Output the (X, Y) coordinate of the center of the cell containing the given text.  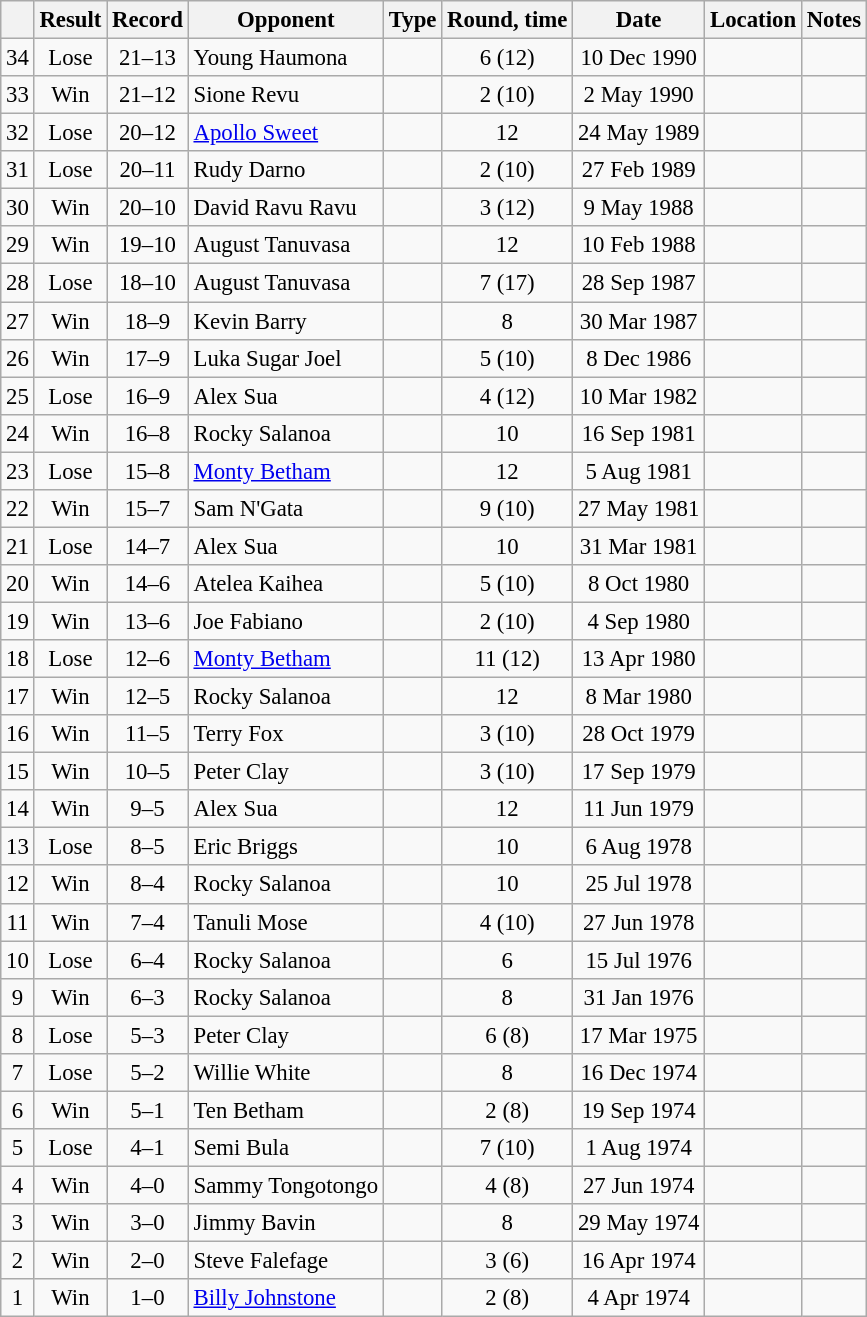
23 (18, 471)
3 (18, 1223)
17–9 (148, 358)
29 (18, 245)
13 Apr 1980 (639, 659)
20–12 (148, 133)
21–12 (148, 95)
18 (18, 659)
4 Apr 1974 (639, 1298)
Apollo Sweet (286, 133)
Eric Briggs (286, 847)
5 Aug 1981 (639, 471)
27 Jun 1974 (639, 1185)
Sam N'Gata (286, 509)
15–8 (148, 471)
Result (70, 20)
14–6 (148, 584)
19 (18, 621)
Notes (834, 20)
21–13 (148, 58)
13–6 (148, 621)
14 (18, 809)
Sammy Tongotongo (286, 1185)
2–0 (148, 1261)
17 Mar 1975 (639, 1035)
34 (18, 58)
Joe Fabiano (286, 621)
16 Apr 1974 (639, 1261)
8–5 (148, 847)
16–8 (148, 433)
13 (18, 847)
Tanuli Mose (286, 922)
Young Haumona (286, 58)
1 Aug 1974 (639, 1148)
5 (18, 1148)
Willie White (286, 1073)
3 (12) (508, 208)
4 (10) (508, 922)
Ten Betham (286, 1110)
15–7 (148, 509)
28 Oct 1979 (639, 734)
15 Jul 1976 (639, 960)
9 May 1988 (639, 208)
33 (18, 95)
2 (18, 1261)
5–2 (148, 1073)
8 Mar 1980 (639, 697)
11 (12) (508, 659)
19 Sep 1974 (639, 1110)
Steve Falefage (286, 1261)
9–5 (148, 809)
11 (18, 922)
24 (18, 433)
6 Aug 1978 (639, 847)
18–10 (148, 283)
7 (18, 1073)
12–6 (148, 659)
7 (10) (508, 1148)
10 Feb 1988 (639, 245)
10 Mar 1982 (639, 396)
Record (148, 20)
4 (12) (508, 396)
15 (18, 772)
5–1 (148, 1110)
8 Oct 1980 (639, 584)
David Ravu Ravu (286, 208)
17 Sep 1979 (639, 772)
9 (18, 997)
22 (18, 509)
25 Jul 1978 (639, 885)
20 (18, 584)
14–7 (148, 546)
Sione Revu (286, 95)
31 (18, 170)
4–0 (148, 1185)
16–9 (148, 396)
Opponent (286, 20)
1 (18, 1298)
Luka Sugar Joel (286, 358)
2 May 1990 (639, 95)
17 (18, 697)
11–5 (148, 734)
6–4 (148, 960)
Round, time (508, 20)
18–9 (148, 321)
Date (639, 20)
27 Jun 1978 (639, 922)
6 (8) (508, 1035)
Terry Fox (286, 734)
4 (8) (508, 1185)
25 (18, 396)
3 (6) (508, 1261)
Type (412, 20)
Jimmy Bavin (286, 1223)
20–10 (148, 208)
Atelea Kaihea (286, 584)
29 May 1974 (639, 1223)
3–0 (148, 1223)
24 May 1989 (639, 133)
11 Jun 1979 (639, 809)
12–5 (148, 697)
21 (18, 546)
Rudy Darno (286, 170)
32 (18, 133)
4–1 (148, 1148)
4 (18, 1185)
7–4 (148, 922)
5–3 (148, 1035)
Location (754, 20)
6 (12) (508, 58)
20–11 (148, 170)
27 May 1981 (639, 509)
Billy Johnstone (286, 1298)
28 Sep 1987 (639, 283)
8–4 (148, 885)
31 Jan 1976 (639, 997)
1–0 (148, 1298)
10 Dec 1990 (639, 58)
Semi Bula (286, 1148)
4 Sep 1980 (639, 621)
16 Dec 1974 (639, 1073)
16 (18, 734)
6–3 (148, 997)
27 (18, 321)
Kevin Barry (286, 321)
30 (18, 208)
10–5 (148, 772)
31 Mar 1981 (639, 546)
30 Mar 1987 (639, 321)
16 Sep 1981 (639, 433)
28 (18, 283)
7 (17) (508, 283)
26 (18, 358)
27 Feb 1989 (639, 170)
9 (10) (508, 509)
19–10 (148, 245)
8 Dec 1986 (639, 358)
